Scan for the cell matching the given text and deliver its (X, Y) coordinate at center. 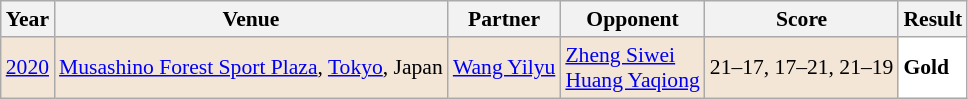
Musashino Forest Sport Plaza, Tokyo, Japan (251, 68)
Score (802, 19)
Gold (932, 68)
Result (932, 19)
Year (28, 19)
Partner (504, 19)
Venue (251, 19)
Zheng Siwei Huang Yaqiong (632, 68)
21–17, 17–21, 21–19 (802, 68)
Wang Yilyu (504, 68)
Opponent (632, 19)
2020 (28, 68)
